From the cell containing the given text, extract its center point as (X, Y) coordinate. 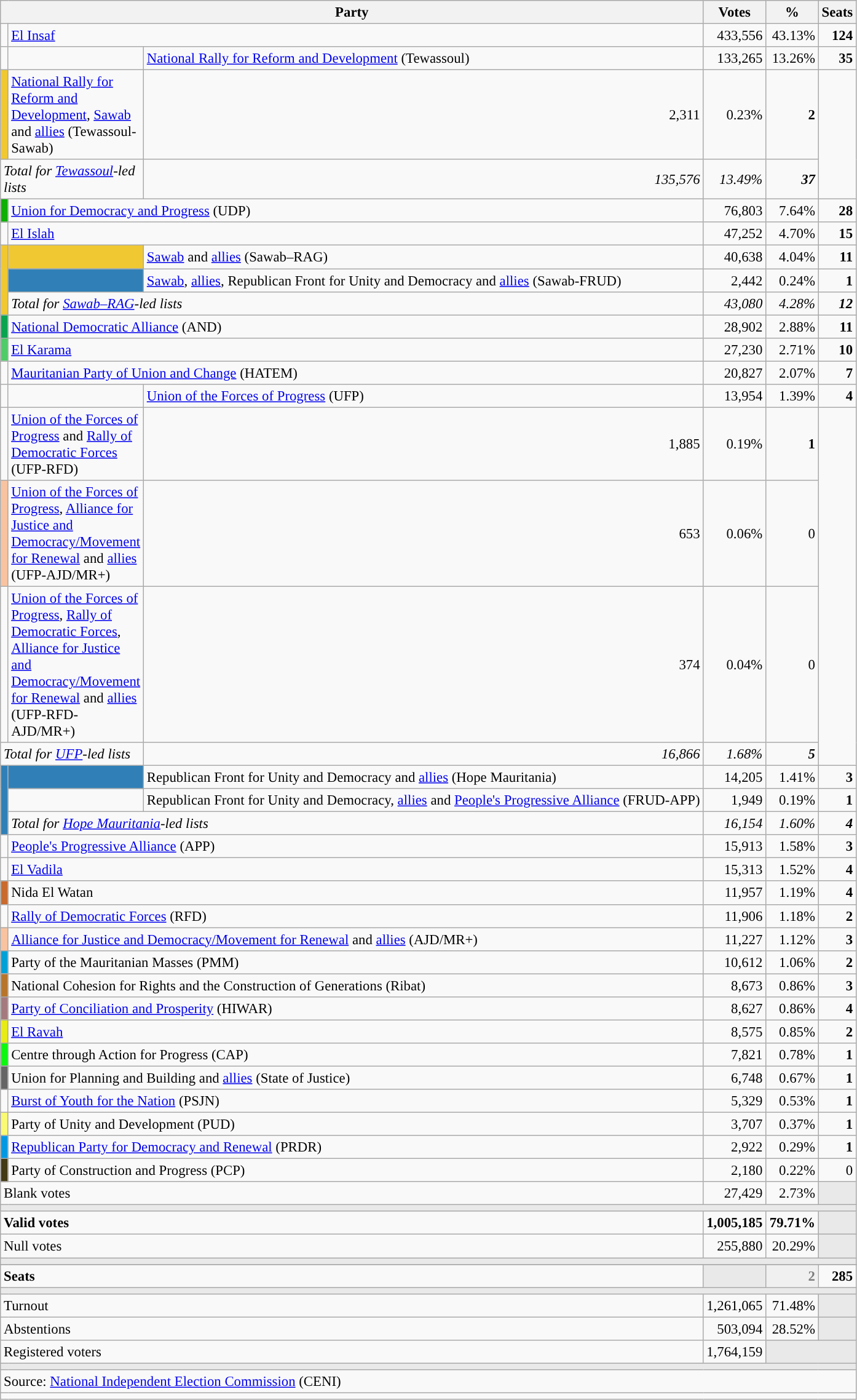
27,429 (735, 1193)
15 (837, 234)
El Ravah (355, 1032)
1.12% (792, 939)
Party of Unity and Development (PUD) (355, 1124)
14,205 (735, 778)
4.70% (792, 234)
43.13% (792, 36)
28.52% (792, 1329)
255,880 (735, 1246)
Union of the Forces of Progress, Alliance for Justice and Democracy/Movement for Renewal and allies (UFP-AJD/MR+) (76, 534)
1.06% (792, 962)
0.06% (735, 534)
Registered voters (352, 1352)
12 (837, 303)
8,673 (735, 985)
1.39% (792, 396)
Rally of Democratic Forces (RFD) (355, 916)
10,612 (735, 962)
1,949 (735, 800)
13.26% (792, 58)
0.78% (792, 1055)
6,748 (735, 1078)
% (792, 12)
43,080 (735, 303)
1,005,185 (735, 1223)
1.18% (792, 916)
0.24% (792, 280)
Party of the Mauritanian Masses (PMM) (355, 962)
4.04% (792, 257)
0.04% (735, 664)
653 (423, 534)
Mauritanian Party of Union and Change (HATEM) (355, 373)
2.73% (792, 1193)
133,265 (735, 58)
5 (792, 754)
0.53% (792, 1101)
2,922 (735, 1147)
79.71% (792, 1223)
Null votes (352, 1246)
0.37% (792, 1124)
Republican Front for Unity and Democracy and allies (Hope Mauritania) (423, 778)
People's Progressive Alliance (APP) (355, 846)
El Vadila (355, 870)
1,764,159 (735, 1352)
National Cohesion for Rights and the Construction of Generations (Ribat) (355, 985)
El Islah (355, 234)
2,442 (735, 280)
0.85% (792, 1032)
Party of Construction and Progress (PCP) (355, 1171)
Republican Party for Democracy and Renewal (PRDR) (355, 1147)
7,821 (735, 1055)
433,556 (735, 36)
10 (837, 349)
El Insaf (355, 36)
27,230 (735, 349)
Valid votes (352, 1223)
Union for Planning and Building and allies (State of Justice) (355, 1078)
374 (423, 664)
Alliance for Justice and Democracy/Movement for Renewal and allies (AJD/MR+) (355, 939)
Source: National Independent Election Commission (CENI) (428, 1382)
Union for Democracy and Progress (UDP) (355, 211)
35 (837, 58)
5,329 (735, 1101)
National Rally for Reform and Development, Sawab and allies (Tewassoul-Sawab) (76, 115)
Total for Hope Mauritania-led lists (355, 824)
7.64% (792, 211)
16,866 (423, 754)
2.88% (792, 327)
13.49% (735, 180)
2.07% (792, 373)
Nida El Watan (355, 893)
135,576 (423, 180)
15,913 (735, 846)
0.22% (792, 1171)
4.28% (792, 303)
8,627 (735, 1009)
1.68% (735, 754)
47,252 (735, 234)
0.67% (792, 1078)
Turnout (352, 1305)
16,154 (735, 824)
0.23% (735, 115)
1.41% (792, 778)
Abstentions (352, 1329)
15,313 (735, 870)
Votes (735, 12)
37 (792, 180)
11,957 (735, 893)
1.60% (792, 824)
7 (837, 373)
Union of the Forces of Progress, Rally of Democratic Forces, Alliance for Justice and Democracy/Movement for Renewal and allies (UFP-RFD-AJD/MR+) (76, 664)
Union of the Forces of Progress (UFP) (423, 396)
503,094 (735, 1329)
Sawab and allies (Sawab–RAG) (423, 257)
40,638 (735, 257)
1,885 (423, 444)
28,902 (735, 327)
1,261,065 (735, 1305)
2,311 (423, 115)
National Rally for Reform and Development (Tewassoul) (423, 58)
76,803 (735, 211)
Total for UFP-led lists (73, 754)
285 (837, 1276)
3,707 (735, 1124)
National Democratic Alliance (AND) (355, 327)
71.48% (792, 1305)
1.19% (792, 893)
124 (837, 36)
Party of Conciliation and Prosperity (HIWAR) (355, 1009)
Centre through Action for Progress (CAP) (355, 1055)
8,575 (735, 1032)
20,827 (735, 373)
Republican Front for Unity and Democracy, allies and People's Progressive Alliance (FRUD-APP) (423, 800)
11,227 (735, 939)
Total for Sawab–RAG-led lists (355, 303)
11,906 (735, 916)
Burst of Youth for the Nation (PSJN) (355, 1101)
13,954 (735, 396)
Blank votes (352, 1193)
20.29% (792, 1246)
2,180 (735, 1171)
Sawab, allies, Republican Front for Unity and Democracy and allies (Sawab-FRUD) (423, 280)
28 (837, 211)
Total for Tewassoul-led lists (73, 180)
Union of the Forces of Progress and Rally of Democratic Forces (UFP-RFD) (76, 444)
1.58% (792, 846)
Party (352, 12)
1.52% (792, 870)
0.29% (792, 1147)
El Karama (355, 349)
2.71% (792, 349)
